Find where the given text appears and provide that cell's center as (x, y) coordinate. 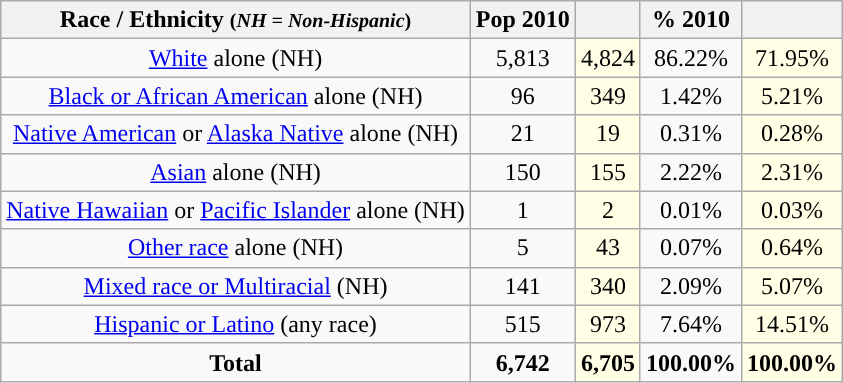
973 (608, 324)
5.21% (792, 96)
2.09% (690, 286)
43 (608, 248)
1 (522, 210)
14.51% (792, 324)
141 (522, 286)
340 (608, 286)
Race / Ethnicity (NH = Non-Hispanic) (236, 20)
5 (522, 248)
Total (236, 362)
Other race alone (NH) (236, 248)
0.31% (690, 134)
71.95% (792, 58)
19 (608, 134)
6,742 (522, 362)
2.22% (690, 172)
155 (608, 172)
21 (522, 134)
Native American or Alaska Native alone (NH) (236, 134)
4,824 (608, 58)
0.01% (690, 210)
Mixed race or Multiracial (NH) (236, 286)
1.42% (690, 96)
% 2010 (690, 20)
Pop 2010 (522, 20)
0.28% (792, 134)
Asian alone (NH) (236, 172)
0.03% (792, 210)
2.31% (792, 172)
6,705 (608, 362)
0.64% (792, 248)
96 (522, 96)
7.64% (690, 324)
White alone (NH) (236, 58)
5.07% (792, 286)
150 (522, 172)
Black or African American alone (NH) (236, 96)
86.22% (690, 58)
0.07% (690, 248)
349 (608, 96)
2 (608, 210)
Hispanic or Latino (any race) (236, 324)
5,813 (522, 58)
515 (522, 324)
Native Hawaiian or Pacific Islander alone (NH) (236, 210)
